For the text-containing cell, return its midpoint in [X, Y] coordinate format. 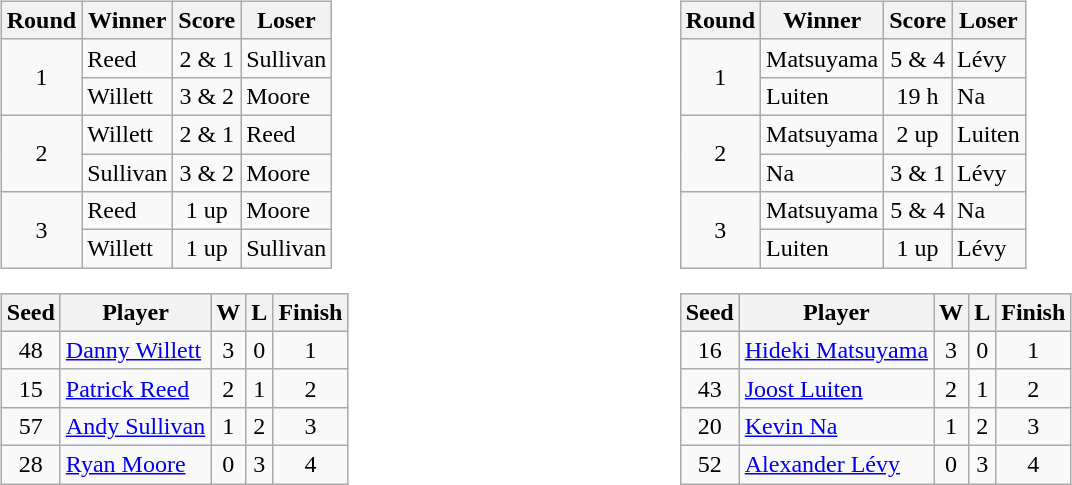
20 [710, 426]
Joost Luiten [836, 388]
16 [710, 350]
2 up [918, 134]
Patrick Reed [135, 388]
57 [30, 426]
Kevin Na [836, 426]
48 [30, 350]
Danny Willett [135, 350]
28 [30, 464]
19 h [918, 96]
15 [30, 388]
Alexander Lévy [836, 464]
3 & 1 [918, 173]
Andy Sullivan [135, 426]
Ryan Moore [135, 464]
Hideki Matsuyama [836, 350]
52 [710, 464]
43 [710, 388]
